Find where the given text appears and provide that cell's center as (x, y) coordinate. 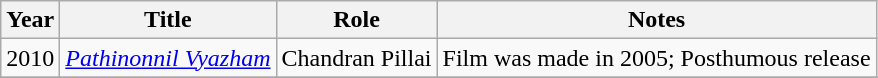
Notes (656, 20)
Year (30, 20)
2010 (30, 58)
Role (356, 20)
Film was made in 2005; Posthumous release (656, 58)
Pathinonnil Vyazham (168, 58)
Title (168, 20)
Chandran Pillai (356, 58)
